Capture the cell that displays the provided text and extract its [x, y] central coordinate. 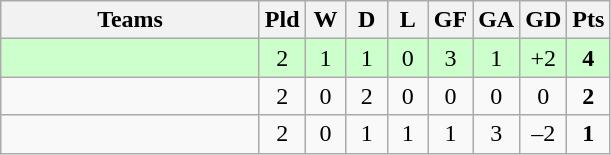
L [408, 20]
Pts [588, 20]
W [326, 20]
–2 [544, 134]
GF [450, 20]
GD [544, 20]
D [366, 20]
+2 [544, 58]
4 [588, 58]
Teams [130, 20]
GA [496, 20]
Pld [282, 20]
